Capture the cell that displays the provided text and extract its (X, Y) central coordinate. 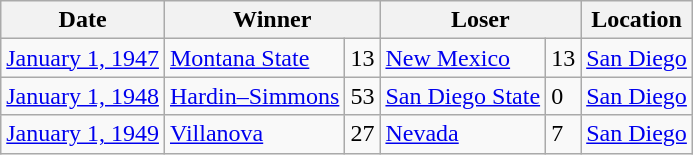
Nevada (463, 134)
New Mexico (463, 58)
53 (362, 96)
27 (362, 134)
Date (83, 20)
Hardin–Simmons (254, 96)
Winner (272, 20)
Montana State (254, 58)
Loser (480, 20)
Location (637, 20)
January 1, 1949 (83, 134)
Villanova (254, 134)
January 1, 1947 (83, 58)
San Diego State (463, 96)
January 1, 1948 (83, 96)
0 (564, 96)
7 (564, 134)
